Locate the cell with the specified text and output its (x, y) center coordinate. 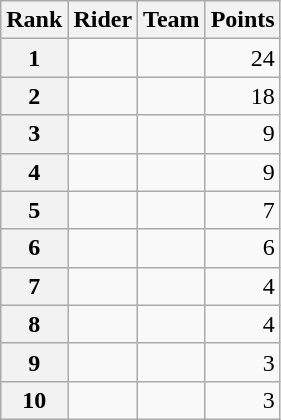
Rank (34, 20)
24 (242, 58)
18 (242, 96)
Rider (103, 20)
1 (34, 58)
Points (242, 20)
Team (172, 20)
2 (34, 96)
8 (34, 324)
10 (34, 400)
5 (34, 210)
